Extract the (X, Y) coordinate from the center of the cell holding the provided text.  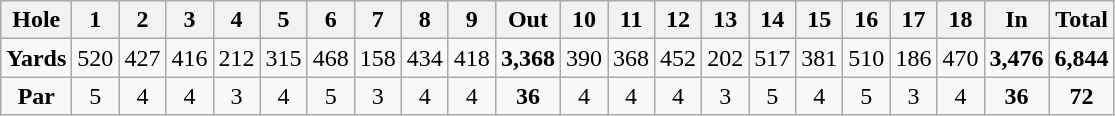
368 (632, 58)
517 (772, 58)
In (1016, 20)
452 (678, 58)
427 (142, 58)
15 (820, 20)
470 (960, 58)
434 (424, 58)
Total (1082, 20)
202 (726, 58)
12 (678, 20)
14 (772, 20)
9 (472, 20)
3,476 (1016, 58)
418 (472, 58)
468 (330, 58)
17 (914, 20)
72 (1082, 96)
Hole (36, 20)
7 (378, 20)
13 (726, 20)
16 (866, 20)
10 (584, 20)
6,844 (1082, 58)
Out (528, 20)
11 (632, 20)
510 (866, 58)
18 (960, 20)
2 (142, 20)
520 (96, 58)
315 (284, 58)
212 (236, 58)
416 (190, 58)
Yards (36, 58)
6 (330, 20)
158 (378, 58)
186 (914, 58)
3,368 (528, 58)
1 (96, 20)
390 (584, 58)
Par (36, 96)
381 (820, 58)
8 (424, 20)
